From the cell containing the given text, extract its center point as (X, Y) coordinate. 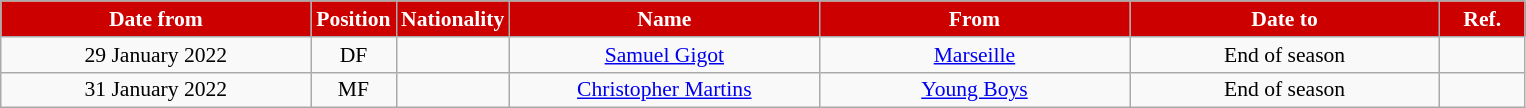
31 January 2022 (156, 90)
MF (354, 90)
Samuel Gigot (664, 55)
29 January 2022 (156, 55)
Nationality (452, 19)
Marseille (974, 55)
Name (664, 19)
Date from (156, 19)
DF (354, 55)
From (974, 19)
Young Boys (974, 90)
Christopher Martins (664, 90)
Ref. (1482, 19)
Position (354, 19)
Date to (1285, 19)
